Provide the [X, Y] coordinate of the cell's center where the given text is located.  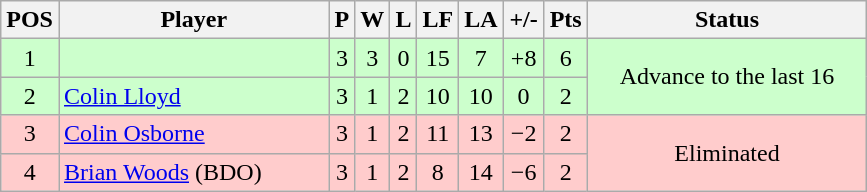
13 [481, 134]
LA [481, 20]
8 [438, 172]
14 [481, 172]
L [404, 20]
+8 [524, 58]
15 [438, 58]
Advance to the last 16 [727, 77]
W [372, 20]
LF [438, 20]
Colin Lloyd [194, 96]
7 [481, 58]
Eliminated [727, 153]
−6 [524, 172]
Status [727, 20]
Brian Woods (BDO) [194, 172]
POS [30, 20]
P [342, 20]
4 [30, 172]
Pts [566, 20]
−2 [524, 134]
Player [194, 20]
+/- [524, 20]
Colin Osborne [194, 134]
11 [438, 134]
6 [566, 58]
